Capture the cell that displays the provided text and extract its (X, Y) central coordinate. 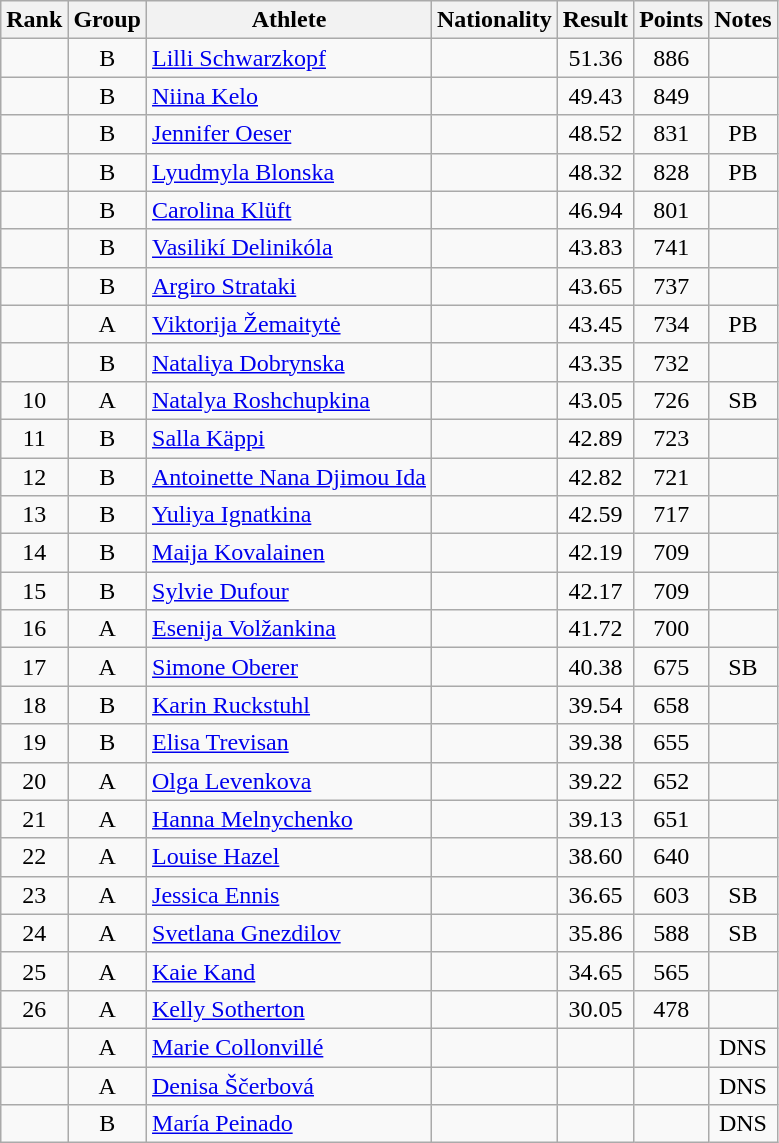
10 (34, 400)
828 (672, 172)
Denisa Ščerbová (290, 1085)
Group (108, 20)
Karin Ruckstuhl (290, 705)
42.82 (595, 477)
17 (34, 667)
Elisa Trevisan (290, 743)
23 (34, 895)
43.45 (595, 324)
Svetlana Gnezdilov (290, 933)
Simone Oberer (290, 667)
Antoinette Nana Djimou Ida (290, 477)
Olga Levenkova (290, 781)
651 (672, 819)
39.13 (595, 819)
Carolina Klüft (290, 210)
Kelly Sotherton (290, 1009)
732 (672, 362)
831 (672, 134)
14 (34, 553)
588 (672, 933)
34.65 (595, 971)
22 (34, 857)
652 (672, 781)
13 (34, 515)
39.54 (595, 705)
Result (595, 20)
640 (672, 857)
Esenija Volžankina (290, 629)
41.72 (595, 629)
Yuliya Ignatkina (290, 515)
26 (34, 1009)
15 (34, 591)
700 (672, 629)
886 (672, 58)
Jessica Ennis (290, 895)
42.89 (595, 438)
42.17 (595, 591)
39.22 (595, 781)
737 (672, 286)
16 (34, 629)
30.05 (595, 1009)
655 (672, 743)
Maija Kovalainen (290, 553)
Sylvie Dufour (290, 591)
40.38 (595, 667)
675 (672, 667)
603 (672, 895)
43.65 (595, 286)
Lilli Schwarzkopf (290, 58)
658 (672, 705)
Vasilikí Delinikóla (290, 248)
717 (672, 515)
48.52 (595, 134)
39.38 (595, 743)
Lyudmyla Blonska (290, 172)
Rank (34, 20)
19 (34, 743)
Notes (743, 20)
42.19 (595, 553)
Points (672, 20)
Viktorija Žemaitytė (290, 324)
Salla Käppi (290, 438)
478 (672, 1009)
25 (34, 971)
49.43 (595, 96)
51.36 (595, 58)
Niina Kelo (290, 96)
38.60 (595, 857)
Jennifer Oeser (290, 134)
801 (672, 210)
Kaie Kand (290, 971)
721 (672, 477)
Argiro Strataki (290, 286)
Nationality (495, 20)
12 (34, 477)
21 (34, 819)
43.35 (595, 362)
20 (34, 781)
565 (672, 971)
43.05 (595, 400)
Hanna Melnychenko (290, 819)
18 (34, 705)
Natalya Roshchupkina (290, 400)
35.86 (595, 933)
849 (672, 96)
Marie Collonvillé (290, 1047)
36.65 (595, 895)
Nataliya Dobrynska (290, 362)
24 (34, 933)
43.83 (595, 248)
Louise Hazel (290, 857)
46.94 (595, 210)
María Peinado (290, 1124)
723 (672, 438)
726 (672, 400)
48.32 (595, 172)
11 (34, 438)
734 (672, 324)
42.59 (595, 515)
Athlete (290, 20)
741 (672, 248)
